Return the [X, Y] coordinate for the center point of the cell that contains the specified text.  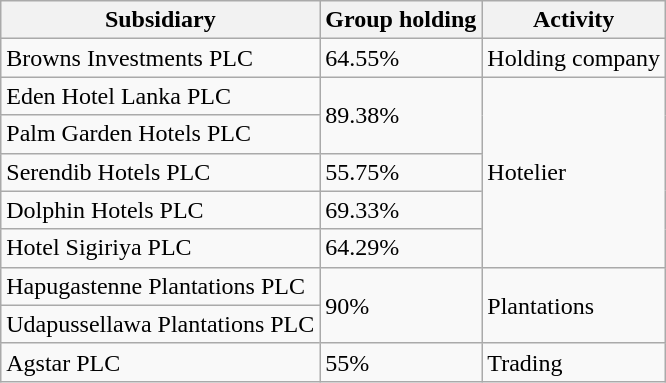
64.29% [401, 248]
Plantations [574, 305]
89.38% [401, 115]
Activity [574, 20]
Agstar PLC [160, 362]
Dolphin Hotels PLC [160, 210]
Hotelier [574, 172]
55% [401, 362]
Group holding [401, 20]
Subsidiary [160, 20]
64.55% [401, 58]
Serendib Hotels PLC [160, 172]
90% [401, 305]
Hapugastenne Plantations PLC [160, 286]
Eden Hotel Lanka PLC [160, 96]
Holding company [574, 58]
Palm Garden Hotels PLC [160, 134]
Trading [574, 362]
Hotel Sigiriya PLC [160, 248]
55.75% [401, 172]
Browns Investments PLC [160, 58]
69.33% [401, 210]
Udapussellawa Plantations PLC [160, 324]
